Extract the (X, Y) coordinate from the center of the cell holding the provided text.  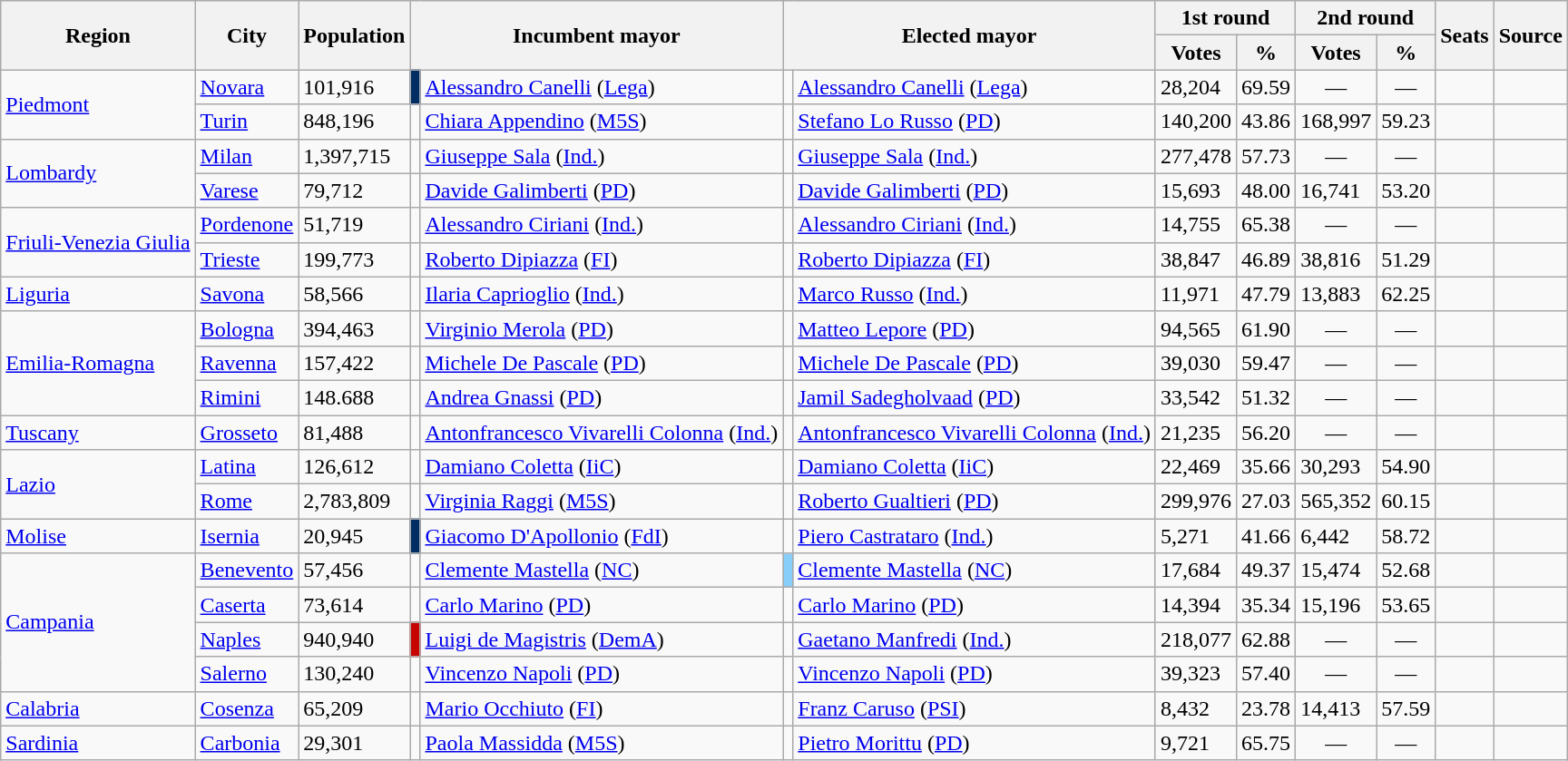
199,773 (354, 259)
Ravenna (247, 363)
2,783,809 (354, 502)
Elected mayor (969, 35)
27.03 (1267, 502)
Liguria (98, 294)
39,030 (1196, 363)
Chiara Appendino (M5S) (602, 122)
Campania (98, 622)
157,422 (354, 363)
Milan (247, 156)
43.86 (1267, 122)
Pietro Morittu (PD) (975, 743)
73,614 (354, 605)
Caserta (247, 605)
101,916 (354, 87)
Carbonia (247, 743)
46.89 (1267, 259)
City (247, 35)
277,478 (1196, 156)
Mario Occhiuto (FI) (602, 708)
35.34 (1267, 605)
2nd round (1366, 18)
Calabria (98, 708)
126,612 (354, 467)
94,565 (1196, 328)
168,997 (1336, 122)
20,945 (354, 536)
57.40 (1267, 674)
Source (1530, 35)
Stefano Lo Russo (PD) (975, 122)
58.72 (1406, 536)
Gaetano Manfredi (Ind.) (975, 639)
14,394 (1196, 605)
Turin (247, 122)
Ilaria Caprioglio (Ind.) (602, 294)
60.15 (1406, 502)
17,684 (1196, 571)
Franz Caruso (PSI) (975, 708)
Lazio (98, 484)
65,209 (354, 708)
65.38 (1267, 225)
Tuscany (98, 433)
57.73 (1267, 156)
47.79 (1267, 294)
565,352 (1336, 502)
130,240 (354, 674)
35.66 (1267, 467)
52.68 (1406, 571)
9,721 (1196, 743)
Marco Russo (Ind.) (975, 294)
61.90 (1267, 328)
394,463 (354, 328)
Rome (247, 502)
14,755 (1196, 225)
Naples (247, 639)
Cosenza (247, 708)
Matteo Lepore (PD) (975, 328)
1,397,715 (354, 156)
41.66 (1267, 536)
15,693 (1196, 190)
Andrea Gnassi (PD) (602, 397)
53.20 (1406, 190)
Savona (247, 294)
49.37 (1267, 571)
29,301 (354, 743)
28,204 (1196, 87)
69.59 (1267, 87)
53.65 (1406, 605)
Luigi de Magistris (DemA) (602, 639)
140,200 (1196, 122)
54.90 (1406, 467)
848,196 (354, 122)
13,883 (1336, 294)
51.32 (1267, 397)
Grosseto (247, 433)
21,235 (1196, 433)
14,413 (1336, 708)
58,566 (354, 294)
57,456 (354, 571)
Sardinia (98, 743)
38,816 (1336, 259)
Varese (247, 190)
Benevento (247, 571)
59.47 (1267, 363)
940,940 (354, 639)
Giacomo D'Apollonio (FdI) (602, 536)
Bologna (247, 328)
Incumbent mayor (597, 35)
39,323 (1196, 674)
48.00 (1267, 190)
Paola Massidda (M5S) (602, 743)
Population (354, 35)
6,442 (1336, 536)
62.25 (1406, 294)
Piedmont (98, 104)
59.23 (1406, 122)
Latina (247, 467)
Seats (1465, 35)
218,077 (1196, 639)
Jamil Sadegholvaad (PD) (975, 397)
Virginia Raggi (M5S) (602, 502)
Salerno (247, 674)
Region (98, 35)
Piero Castrataro (Ind.) (975, 536)
Emilia-Romagna (98, 363)
Friuli-Venezia Giulia (98, 242)
15,474 (1336, 571)
Pordenone (247, 225)
51.29 (1406, 259)
22,469 (1196, 467)
62.88 (1267, 639)
Lombardy (98, 173)
33,542 (1196, 397)
23.78 (1267, 708)
Novara (247, 87)
1st round (1225, 18)
Trieste (247, 259)
16,741 (1336, 190)
79,712 (354, 190)
5,271 (1196, 536)
148.688 (354, 397)
Isernia (247, 536)
Molise (98, 536)
15,196 (1336, 605)
11,971 (1196, 294)
30,293 (1336, 467)
Rimini (247, 397)
51,719 (354, 225)
57.59 (1406, 708)
38,847 (1196, 259)
Roberto Gualtieri (PD) (975, 502)
Virginio Merola (PD) (602, 328)
56.20 (1267, 433)
299,976 (1196, 502)
81,488 (354, 433)
65.75 (1267, 743)
8,432 (1196, 708)
